Capture the cell that displays the provided text and extract its (x, y) central coordinate. 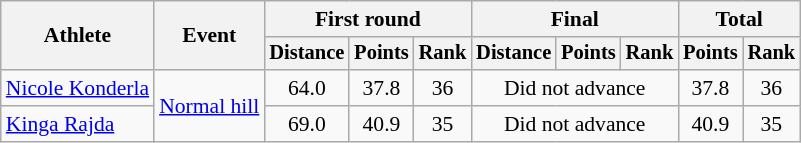
Athlete (78, 36)
Kinga Rajda (78, 124)
Total (739, 19)
First round (368, 19)
Nicole Konderla (78, 88)
64.0 (306, 88)
Event (209, 36)
69.0 (306, 124)
Normal hill (209, 106)
Final (574, 19)
